Determine the (x, y) coordinate at the center of the cell enclosing the given text.  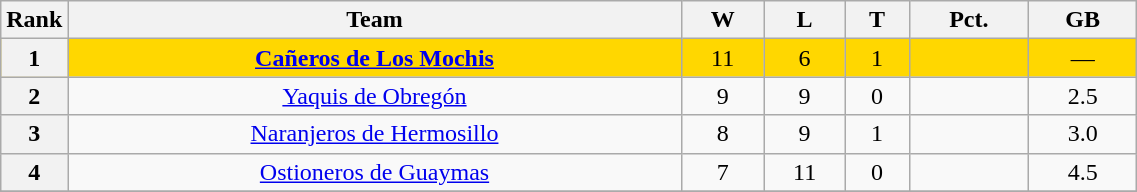
6 (804, 58)
Team (374, 20)
2 (34, 96)
3 (34, 134)
4 (34, 172)
Naranjeros de Hermosillo (374, 134)
2.5 (1082, 96)
3.0 (1082, 134)
W (722, 20)
8 (722, 134)
Rank (34, 20)
4.5 (1082, 172)
GB (1082, 20)
Cañeros de Los Mochis (374, 58)
— (1082, 58)
Pct. (968, 20)
7 (722, 172)
Yaquis de Obregón (374, 96)
T (877, 20)
L (804, 20)
Ostioneros de Guaymas (374, 172)
